Extract the (X, Y) coordinate from the center of the cell holding the provided text.  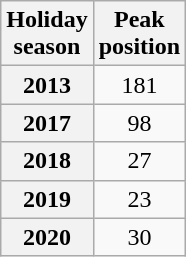
Peakposition (139, 34)
2018 (47, 161)
23 (139, 199)
98 (139, 123)
181 (139, 85)
Holidayseason (47, 34)
27 (139, 161)
2020 (47, 237)
2013 (47, 85)
2019 (47, 199)
30 (139, 237)
2017 (47, 123)
